Detect which cell encompasses the target text, then output its [x, y] center coordinate. 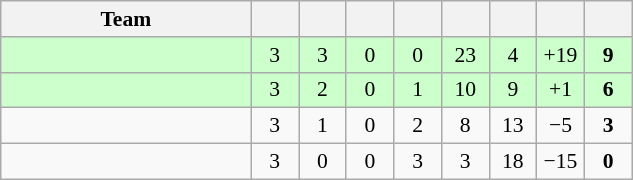
Team [126, 19]
6 [608, 90]
+19 [561, 55]
23 [465, 55]
+1 [561, 90]
−5 [561, 126]
18 [513, 162]
8 [465, 126]
10 [465, 90]
4 [513, 55]
−15 [561, 162]
13 [513, 126]
